Pinpoint the cell where the given text exists, returning its [X, Y] midpoint coordinate. 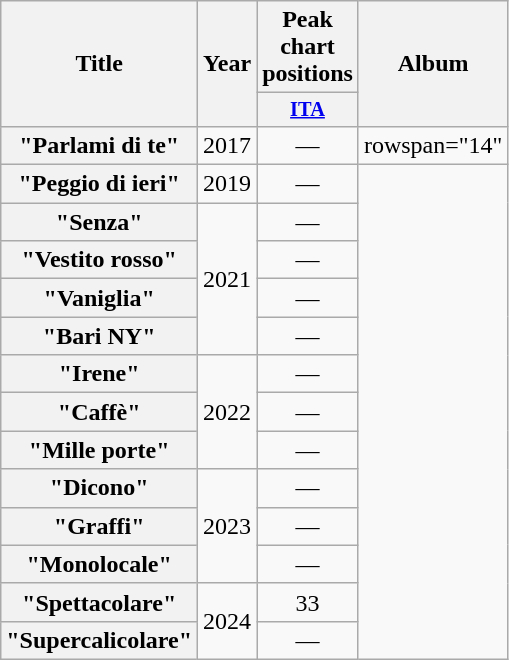
"Peggio di ieri" [100, 184]
"Senza" [100, 222]
"Vestito rosso" [100, 260]
2024 [228, 621]
"Monolocale" [100, 564]
rowspan="14" [433, 145]
2017 [228, 145]
Album [433, 64]
2021 [228, 279]
ITA [308, 110]
"Bari NY" [100, 336]
"Vaniglia" [100, 298]
2022 [228, 412]
Peak chart positions [308, 47]
Year [228, 64]
33 [308, 602]
"Supercalicolare" [100, 640]
"Parlami di te" [100, 145]
"Irene" [100, 374]
"Dicono" [100, 488]
"Spettacolare" [100, 602]
Title [100, 64]
"Caffè" [100, 412]
2023 [228, 526]
2019 [228, 184]
"Mille porte" [100, 450]
"Graffi" [100, 526]
